Provide the [X, Y] coordinate of the cell's center where the given text is located.  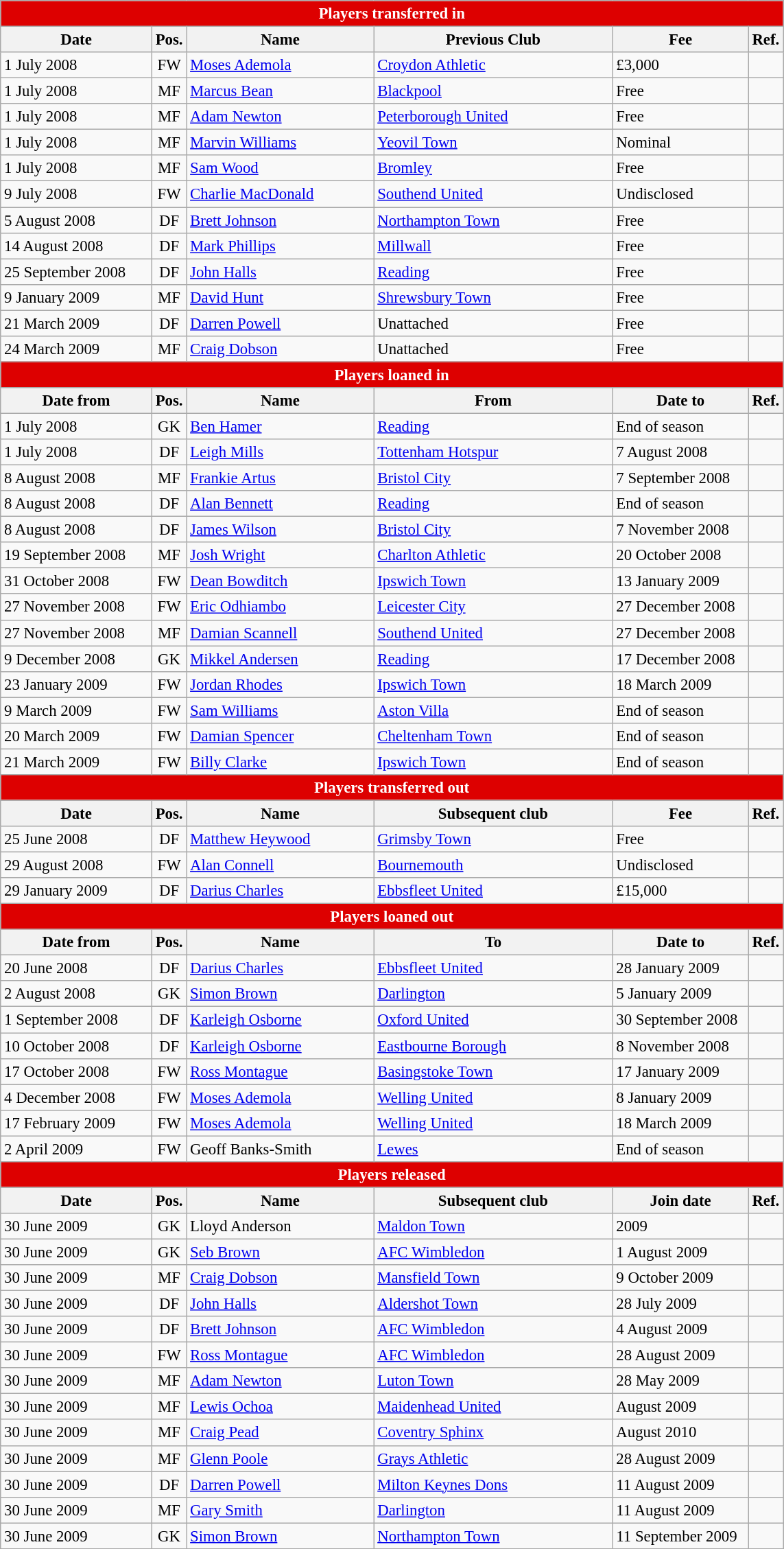
Marcus Bean [280, 91]
Marvin Williams [280, 143]
Blackpool [493, 91]
Players released [392, 1175]
9 December 2008 [77, 659]
Milton Keynes Dons [493, 1484]
Players transferred out [392, 788]
17 February 2009 [77, 1123]
20 June 2008 [77, 968]
Matthew Heywood [280, 839]
Sam Wood [280, 168]
Frankie Artus [280, 478]
Mikkel Andersen [280, 659]
Previous Club [493, 40]
Dean Bowditch [280, 581]
5 August 2008 [77, 220]
Grimsby Town [493, 839]
August 2010 [680, 1433]
Alan Bennett [280, 504]
Lloyd Anderson [280, 1226]
Join date [680, 1200]
To [493, 942]
1 September 2008 [77, 1020]
Tottenham Hotspur [493, 452]
10 October 2008 [77, 1046]
Geoff Banks-Smith [280, 1149]
9 March 2009 [77, 710]
Bromley [493, 168]
Josh Wright [280, 555]
Ben Hamer [280, 426]
Mark Phillips [280, 246]
Eric Odhiambo [280, 607]
2009 [680, 1226]
25 September 2008 [77, 272]
James Wilson [280, 530]
Grays Athletic [493, 1458]
Eastbourne Borough [493, 1046]
David Hunt [280, 297]
17 January 2009 [680, 1071]
Billy Clarke [280, 762]
Millwall [493, 246]
2 August 2008 [77, 994]
28 May 2009 [680, 1381]
Alan Connell [280, 865]
Sam Williams [280, 710]
Leigh Mills [280, 452]
Bournemouth [493, 865]
Nominal [680, 143]
Luton Town [493, 1381]
Maidenhead United [493, 1407]
4 August 2009 [680, 1329]
Mansfield Town [493, 1278]
Charlie MacDonald [280, 194]
1 August 2009 [680, 1252]
Seb Brown [280, 1252]
8 November 2008 [680, 1046]
Jordan Rhodes [280, 684]
Craig Pead [280, 1433]
24 March 2009 [77, 349]
9 January 2009 [77, 297]
2 April 2009 [77, 1149]
Damian Spencer [280, 736]
£3,000 [680, 65]
23 January 2009 [77, 684]
Peterborough United [493, 117]
From [493, 401]
Maldon Town [493, 1226]
25 June 2008 [77, 839]
31 October 2008 [77, 581]
Players loaned out [392, 917]
Players loaned in [392, 375]
7 September 2008 [680, 478]
28 January 2009 [680, 968]
Gary Smith [280, 1510]
29 January 2009 [77, 891]
Damian Scannell [280, 633]
Basingstoke Town [493, 1071]
Leicester City [493, 607]
13 January 2009 [680, 581]
14 August 2008 [77, 246]
9 July 2008 [77, 194]
30 September 2008 [680, 1020]
29 August 2008 [77, 865]
August 2009 [680, 1407]
4 December 2008 [77, 1097]
Cheltenham Town [493, 736]
5 January 2009 [680, 994]
20 March 2009 [77, 736]
£15,000 [680, 891]
9 October 2009 [680, 1278]
Lewis Ochoa [280, 1407]
Coventry Sphinx [493, 1433]
28 July 2009 [680, 1304]
7 August 2008 [680, 452]
7 November 2008 [680, 530]
19 September 2008 [77, 555]
11 September 2009 [680, 1536]
Oxford United [493, 1020]
Yeovil Town [493, 143]
Charlton Athletic [493, 555]
Glenn Poole [280, 1458]
Lewes [493, 1149]
Shrewsbury Town [493, 297]
8 January 2009 [680, 1097]
Players transferred in [392, 14]
Aldershot Town [493, 1304]
20 October 2008 [680, 555]
17 December 2008 [680, 659]
Croydon Athletic [493, 65]
Aston Villa [493, 710]
17 October 2008 [77, 1071]
